Scan for the cell matching the given text and deliver its [x, y] coordinate at center. 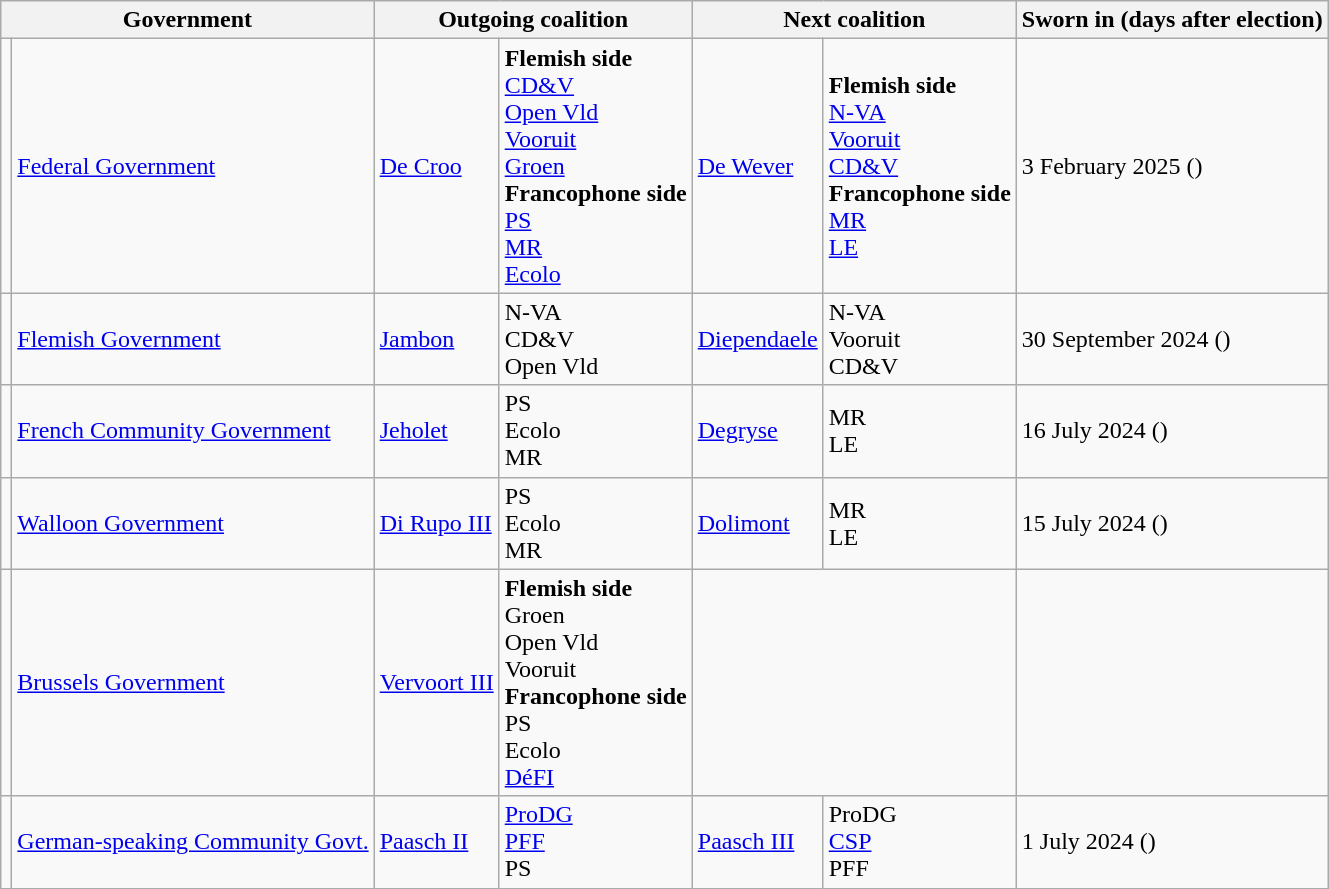
Outgoing coalition [533, 20]
Walloon Government [193, 523]
N-VA Vooruit CD&V [920, 339]
3 February 2025 () [1172, 166]
ProDG CSP PFF [920, 842]
Flemish Government [193, 339]
Brussels Government [193, 682]
Flemish side Groen Open Vld VooruitFrancophone side PS Ecolo DéFI [596, 682]
De Wever [758, 166]
Di Rupo III [436, 523]
Jambon [436, 339]
Sworn in (days after election) [1172, 20]
15 July 2024 () [1172, 523]
German-speaking Community Govt. [193, 842]
Vervoort III [436, 682]
N-VA CD&V Open Vld [596, 339]
Flemish side N-VA Vooruit CD&VFrancophone side MR LE [920, 166]
Diependaele [758, 339]
Paasch III [758, 842]
Next coalition [854, 20]
Flemish side CD&V Open Vld Vooruit GroenFrancophone side PS MR Ecolo [596, 166]
Paasch II [436, 842]
Government [188, 20]
30 September 2024 () [1172, 339]
16 July 2024 () [1172, 431]
Jeholet [436, 431]
Dolimont [758, 523]
ProDG PFF PS [596, 842]
French Community Government [193, 431]
1 July 2024 () [1172, 842]
Federal Government [193, 166]
De Croo [436, 166]
Degryse [758, 431]
